Provide the (x, y) coordinate of the cell's center where the given text is located.  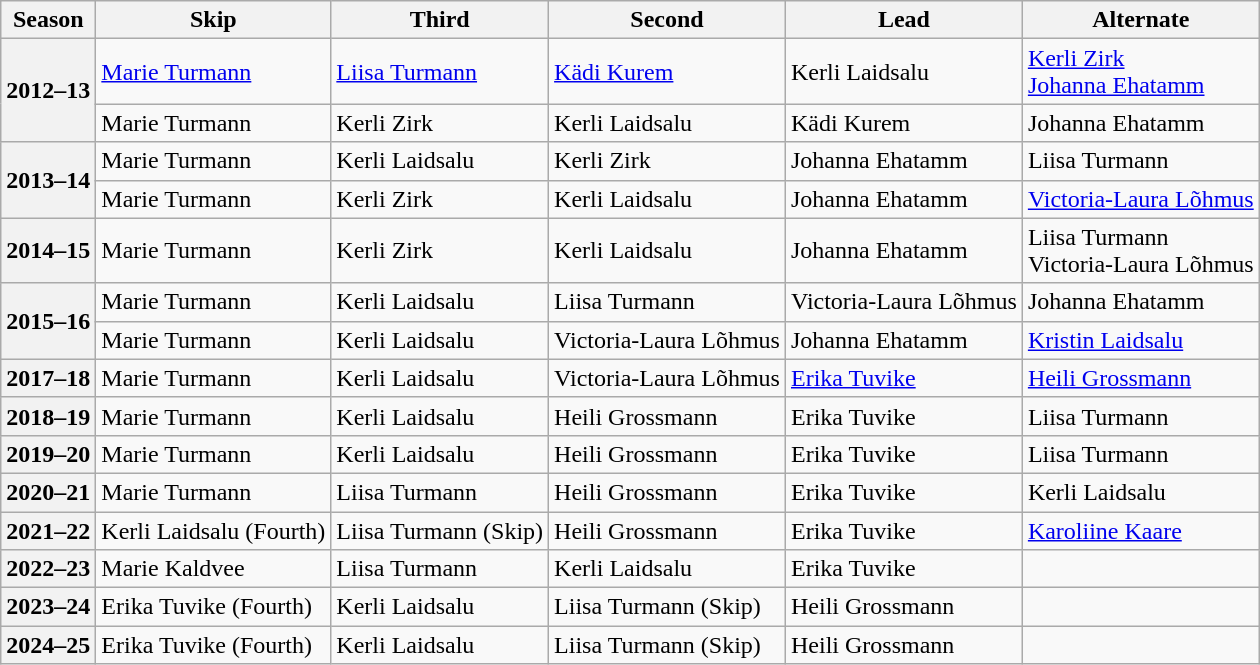
2012–13 (48, 90)
2020–21 (48, 492)
Kerli Laidsalu (Fourth) (214, 531)
Season (48, 20)
2015–16 (48, 321)
2014–15 (48, 250)
2019–20 (48, 454)
Lead (904, 20)
Second (668, 20)
2017–18 (48, 378)
2023–24 (48, 607)
2013–14 (48, 180)
Third (440, 20)
2022–23 (48, 569)
Kerli Zirk Johanna Ehatamm (1140, 72)
2024–25 (48, 645)
Karoliine Kaare (1140, 531)
Kristin Laidsalu (1140, 340)
Marie Kaldvee (214, 569)
Alternate (1140, 20)
2018–19 (48, 416)
Liisa Turmann Victoria-Laura Lõhmus (1140, 250)
Skip (214, 20)
2021–22 (48, 531)
